Find where the given text appears and provide that cell's center as [X, Y] coordinate. 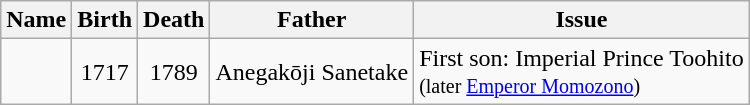
1717 [105, 72]
Name [36, 20]
First son: Imperial Prince Toohito(later Emperor Momozono) [582, 72]
Death [174, 20]
1789 [174, 72]
Issue [582, 20]
Birth [105, 20]
Anegakōji Sanetake [312, 72]
Father [312, 20]
